Return (x, y) of the center of cell containing provided text 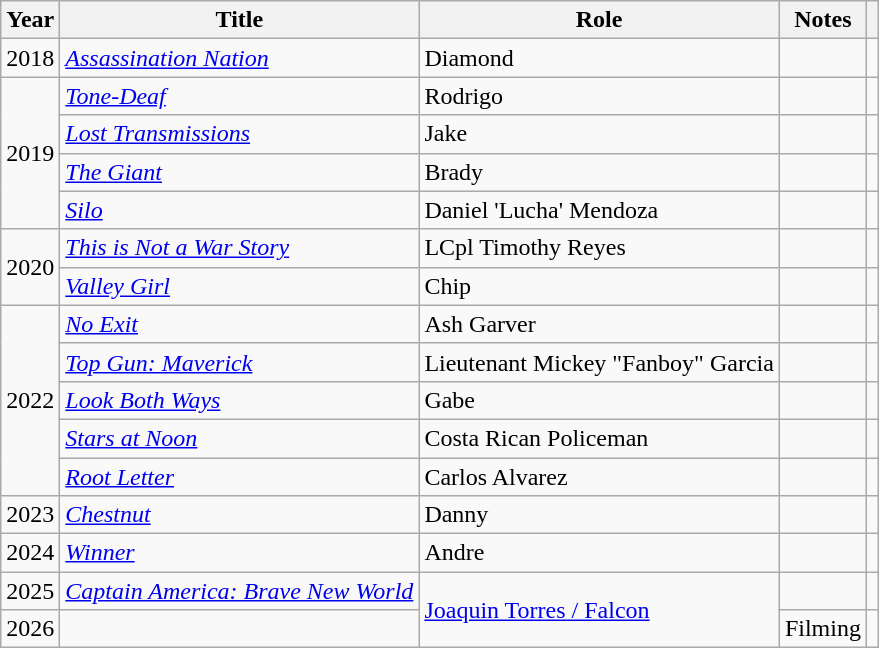
Notes (822, 20)
Lost Transmissions (240, 134)
Year (30, 20)
Ash Garver (600, 324)
Brady (600, 172)
Jake (600, 134)
2020 (30, 267)
Silo (240, 210)
Chip (600, 286)
Rodrigo (600, 96)
2024 (30, 553)
Valley Girl (240, 286)
Filming (822, 629)
Daniel 'Lucha' Mendoza (600, 210)
This is Not a War Story (240, 248)
2019 (30, 153)
Chestnut (240, 515)
Stars at Noon (240, 438)
Top Gun: Maverick (240, 362)
Assassination Nation (240, 58)
Title (240, 20)
Diamond (600, 58)
Winner (240, 553)
2023 (30, 515)
No Exit (240, 324)
Lieutenant Mickey "Fanboy" Garcia (600, 362)
Gabe (600, 400)
The Giant (240, 172)
Joaquin Torres / Falcon (600, 610)
Andre (600, 553)
Role (600, 20)
Root Letter (240, 477)
2025 (30, 591)
Costa Rican Policeman (600, 438)
Danny (600, 515)
2022 (30, 400)
Captain America: Brave New World (240, 591)
2026 (30, 629)
Tone-Deaf (240, 96)
2018 (30, 58)
Carlos Alvarez (600, 477)
Look Both Ways (240, 400)
LCpl Timothy Reyes (600, 248)
